Scan for the cell matching the given text and deliver its [X, Y] coordinate at center. 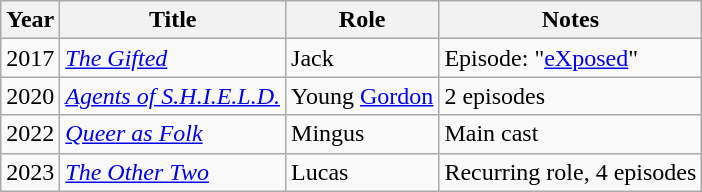
2020 [30, 96]
2023 [30, 172]
Agents of S.H.I.E.L.D. [173, 96]
Notes [570, 20]
The Other Two [173, 172]
Year [30, 20]
Recurring role, 4 episodes [570, 172]
Young Gordon [362, 96]
Role [362, 20]
Mingus [362, 134]
Episode: "eXposed" [570, 58]
2 episodes [570, 96]
Title [173, 20]
2022 [30, 134]
2017 [30, 58]
The Gifted [173, 58]
Jack [362, 58]
Lucas [362, 172]
Main cast [570, 134]
Queer as Folk [173, 134]
